Pinpoint the cell where the given text exists, returning its (X, Y) midpoint coordinate. 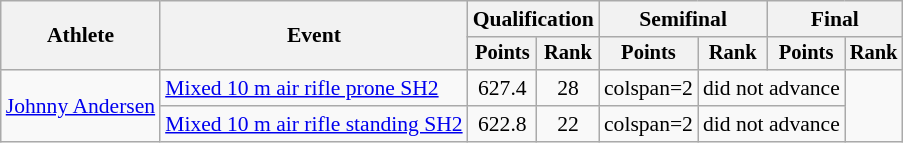
Qualification (534, 19)
627.4 (502, 88)
Final (834, 19)
Johnny Andersen (80, 106)
Semifinal (683, 19)
Mixed 10 m air rifle standing SH2 (314, 124)
Event (314, 36)
22 (568, 124)
28 (568, 88)
622.8 (502, 124)
Mixed 10 m air rifle prone SH2 (314, 88)
Athlete (80, 36)
